Determine the [X, Y] coordinate at the center of the cell enclosing the given text.  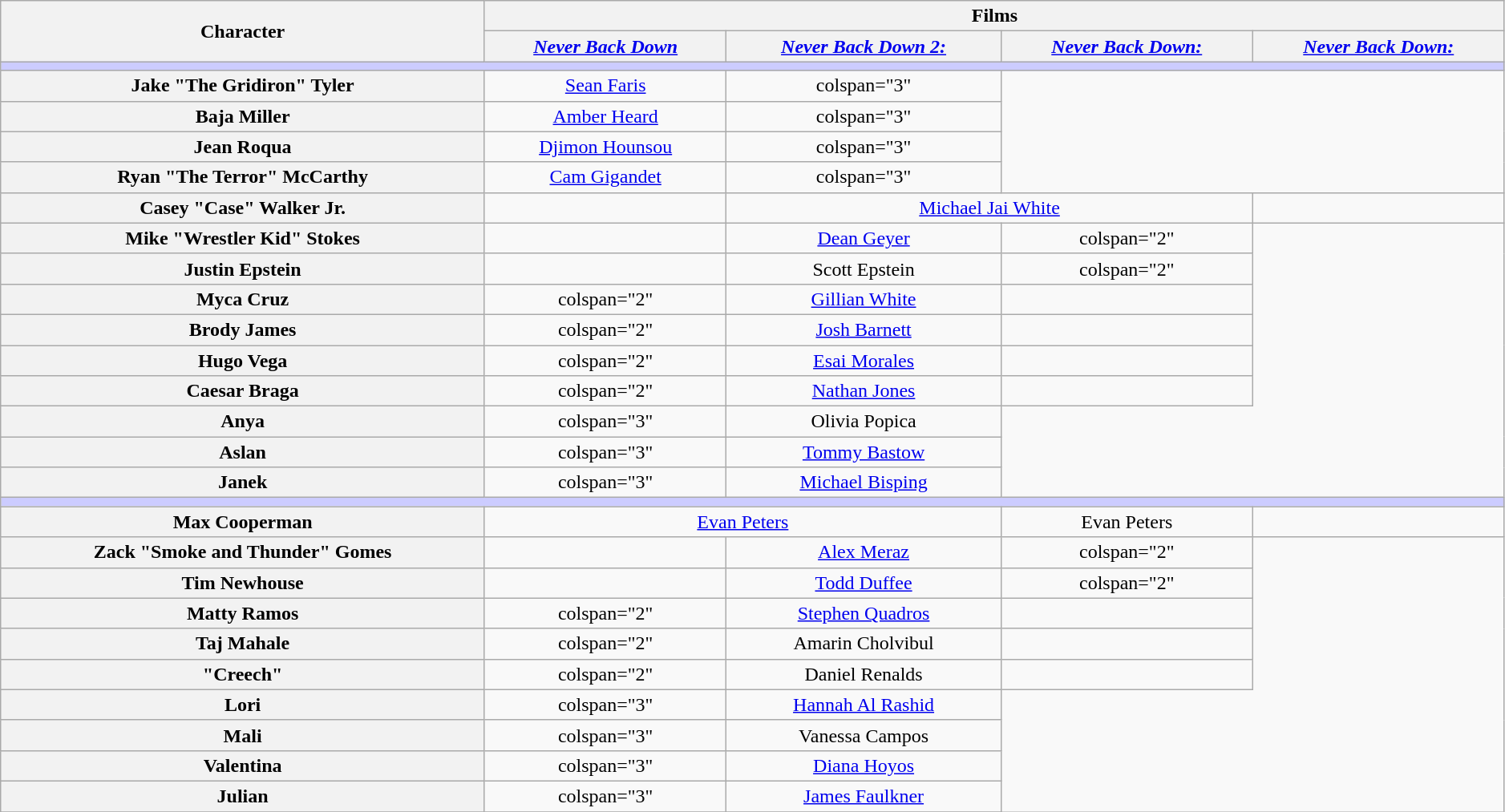
Jean Roqua [243, 147]
Films [994, 16]
Scott Epstein [864, 269]
Character [243, 31]
Nathan Jones [864, 391]
Julian [243, 796]
Jake "The Gridiron" Tyler [243, 86]
Brody James [243, 329]
Stephen Quadros [864, 613]
Janek [243, 483]
Esai Morales [864, 360]
Valentina [243, 766]
Amarin Cholvibul [864, 644]
Taj Mahale [243, 644]
Amber Heard [605, 116]
Caesar Braga [243, 391]
Michael Jai White [989, 208]
Lori [243, 705]
Olivia Popica [864, 422]
Cam Gigandet [605, 177]
Justin Epstein [243, 269]
Hugo Vega [243, 360]
Sean Faris [605, 86]
Never Back Down [605, 46]
Daniel Renalds [864, 674]
Vanessa Campos [864, 735]
"Creech" [243, 674]
Anya [243, 422]
Tommy Bastow [864, 452]
Ryan "The Terror" McCarthy [243, 177]
Max Cooperman [243, 522]
Djimon Hounsou [605, 147]
Never Back Down 2: [864, 46]
Zack "Smoke and Thunder" Gomes [243, 552]
Todd Duffee [864, 583]
Mali [243, 735]
Josh Barnett [864, 329]
Casey "Case" Walker Jr. [243, 208]
James Faulkner [864, 796]
Tim Newhouse [243, 583]
Diana Hoyos [864, 766]
Michael Bisping [864, 483]
Matty Ramos [243, 613]
Gillian White [864, 299]
Myca Cruz [243, 299]
Baja Miller [243, 116]
Hannah Al Rashid [864, 705]
Dean Geyer [864, 238]
Aslan [243, 452]
Alex Meraz [864, 552]
Mike "Wrestler Kid" Stokes [243, 238]
